Return the [X, Y] coordinate for the center point of the cell that contains the specified text.  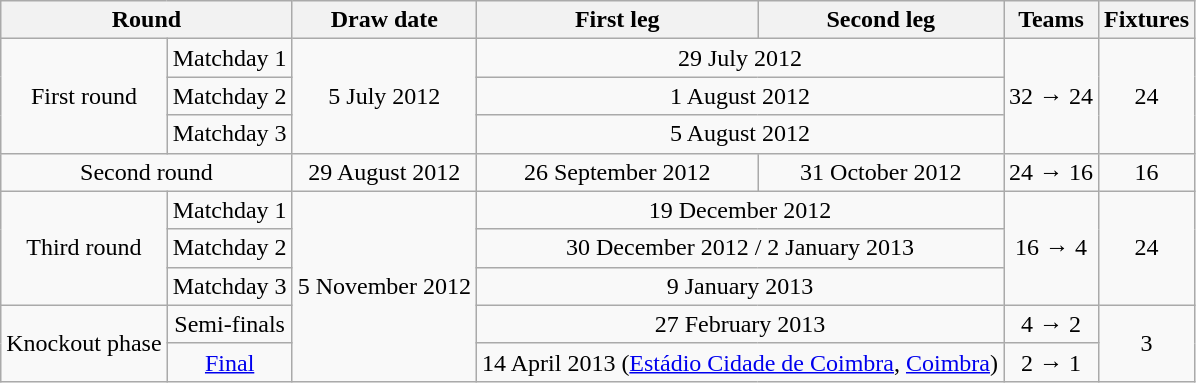
Teams [1052, 20]
16 → 4 [1052, 248]
5 August 2012 [740, 134]
First leg [618, 20]
Draw date [384, 20]
3 [1147, 343]
Final [230, 362]
27 February 2013 [740, 324]
4 → 2 [1052, 324]
First round [84, 96]
Second leg [880, 20]
2 → 1 [1052, 362]
24 → 16 [1052, 172]
29 July 2012 [740, 58]
Knockout phase [84, 343]
1 August 2012 [740, 96]
32 → 24 [1052, 96]
19 December 2012 [740, 210]
Second round [146, 172]
5 July 2012 [384, 96]
31 October 2012 [880, 172]
26 September 2012 [618, 172]
16 [1147, 172]
Fixtures [1147, 20]
29 August 2012 [384, 172]
14 April 2013 (Estádio Cidade de Coimbra, Coimbra) [740, 362]
9 January 2013 [740, 286]
Third round [84, 248]
30 December 2012 / 2 January 2013 [740, 248]
Round [146, 20]
Semi-finals [230, 324]
5 November 2012 [384, 286]
